Output the (X, Y) coordinate of the center of the cell containing the given text.  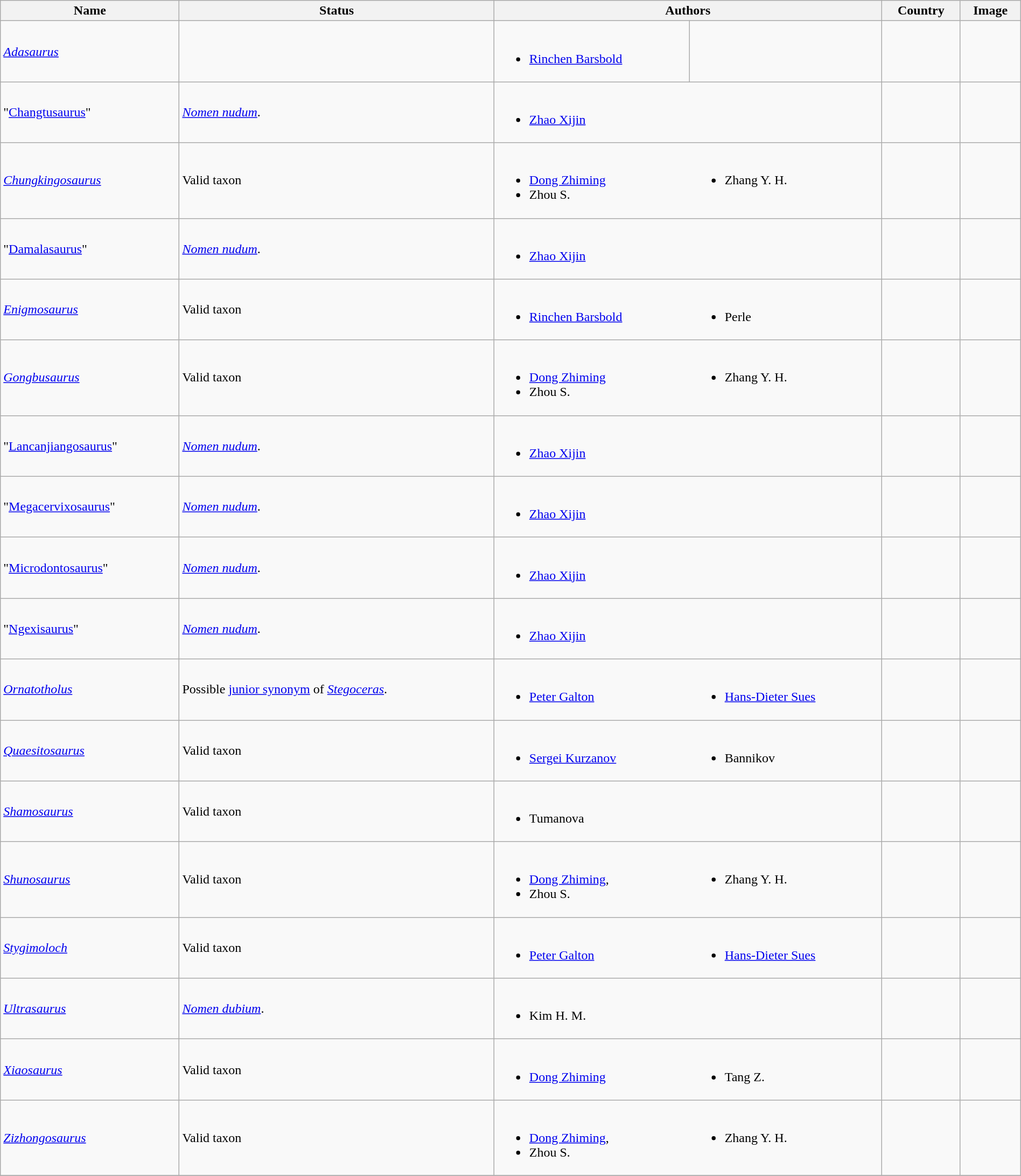
Authors (688, 11)
Shamosaurus (90, 811)
Quaesitosaurus (90, 750)
Ultrasaurus (90, 1008)
Ornatotholus (90, 690)
"Damalasaurus" (90, 249)
Enigmosaurus (90, 309)
"Changtusaurus" (90, 112)
Tang Z. (786, 1070)
"Ngexisaurus" (90, 628)
"Lancanjiangosaurus" (90, 446)
Image (990, 11)
Stygimoloch (90, 948)
Country (921, 11)
Xiaosaurus (90, 1070)
Adasaurus (90, 52)
Possible junior synonym of Stegoceras. (337, 690)
Dong Zhiming (592, 1070)
Chungkingosaurus (90, 180)
Shunosaurus (90, 880)
Status (337, 11)
Sergei Kurzanov (592, 750)
Zizhongosaurus (90, 1138)
Nomen dubium. (337, 1008)
Perle (786, 309)
Gongbusaurus (90, 378)
"Microdontosaurus" (90, 568)
"Megacervixosaurus" (90, 506)
Bannikov (786, 750)
Tumanova (592, 811)
Kim H. M. (592, 1008)
Name (90, 11)
